Capture the cell that displays the provided text and extract its (x, y) central coordinate. 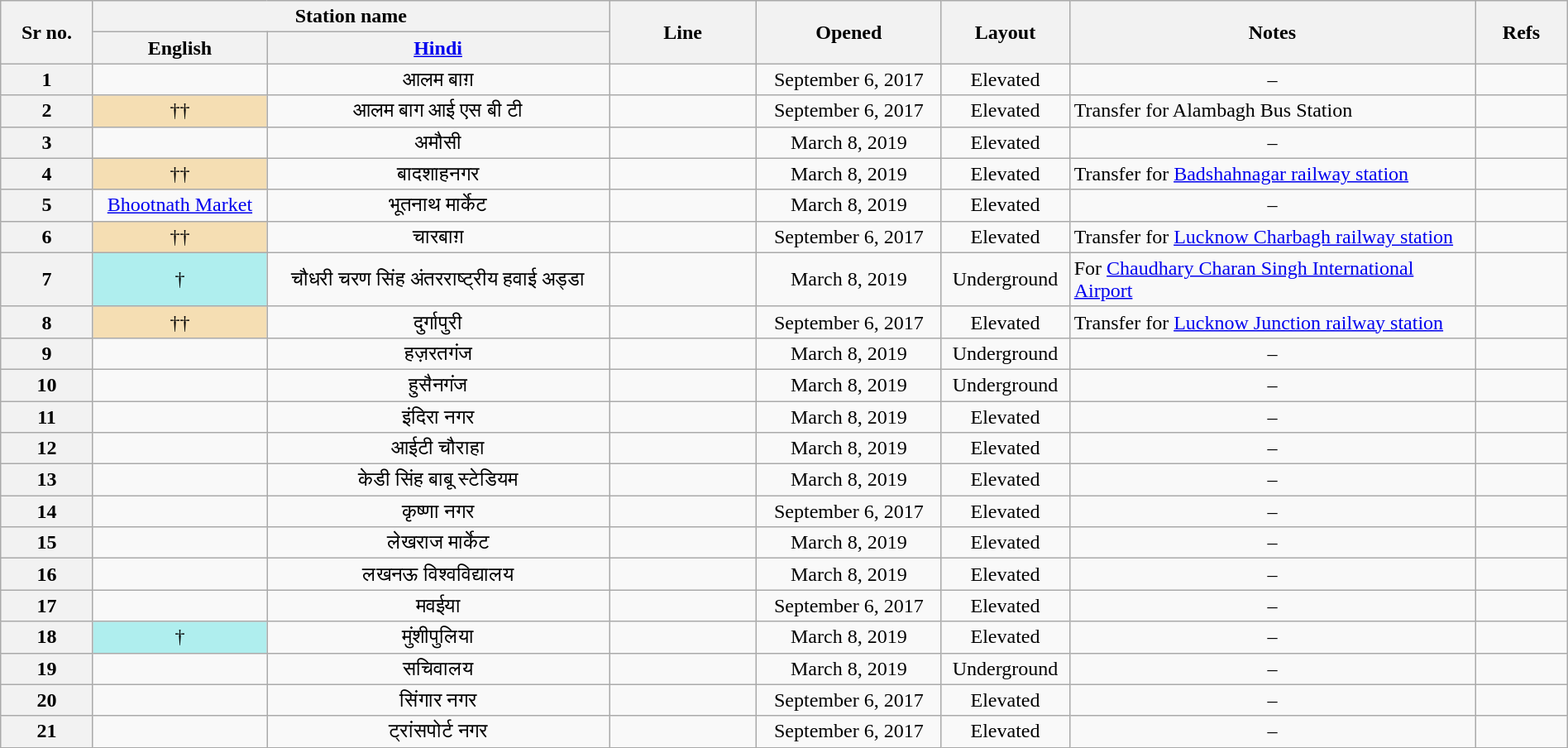
Line (682, 32)
10 (46, 385)
12 (46, 448)
Bhootnath Market (179, 205)
भूतनाथ मार्केट (438, 205)
For Chaudhary Charan Singh International Airport (1272, 280)
16 (46, 574)
ट्रांसपोर्ट नगर (438, 731)
11 (46, 416)
2 (46, 111)
लेखराज मार्केट (438, 543)
Opened (849, 32)
20 (46, 700)
6 (46, 237)
1 (46, 79)
चौधरी चरण सिंह अंतरराष्ट्रीय हवाई अड्डा (438, 280)
मवईया (438, 606)
दुर्गापुरी (438, 322)
13 (46, 480)
8 (46, 322)
Transfer for Lucknow Charbagh railway station (1272, 237)
इंदिरा नगर (438, 416)
सचिवालय (438, 669)
3 (46, 142)
लखनऊ विश्वविद्यालय (438, 574)
9 (46, 353)
Sr no. (46, 32)
मुंशीपुलिया (438, 637)
15 (46, 543)
Hindi (438, 48)
बादशाहनगर (438, 174)
चारबाग़ (438, 237)
अमौसी (438, 142)
आलम बाग आई एस बी टी (438, 111)
केडी सिंह बाबू स्टेडियम (438, 480)
21 (46, 731)
आलम बाग़ (438, 79)
Layout (1006, 32)
English (179, 48)
18 (46, 637)
4 (46, 174)
आईटी चौराहा (438, 448)
14 (46, 511)
Notes (1272, 32)
हज़रतगंज (438, 353)
7 (46, 280)
कृष्णा नगर (438, 511)
17 (46, 606)
Refs (1522, 32)
सिंगार नगर (438, 700)
Transfer for Lucknow Junction railway station (1272, 322)
Transfer for Alambagh Bus Station (1272, 111)
5 (46, 205)
हुसैनगंज (438, 385)
Transfer for Badshahnagar railway station (1272, 174)
19 (46, 669)
Station name (351, 17)
